Search for the cell housing the specified text and yield its (X, Y) center coordinate. 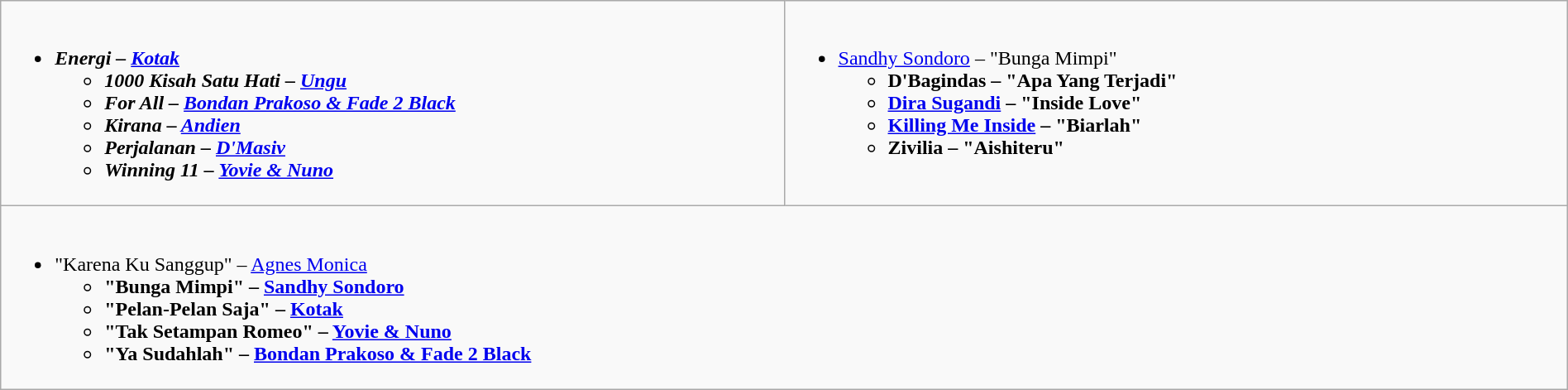
Sandhy Sondoro – "Bunga Mimpi"D'Bagindas – "Apa Yang Terjadi"Dira Sugandi – "Inside Love"Killing Me Inside – "Biarlah"Zivilia – "Aishiteru" (1176, 104)
Energi – Kotak1000 Kisah Satu Hati – UnguFor All – Bondan Prakoso & Fade 2 BlackKirana – AndienPerjalanan – D'MasivWinning 11 – Yovie & Nuno (392, 104)
